Provide the [x, y] coordinate of the cell's center where the given text is located.  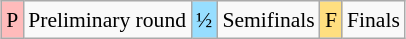
F [331, 20]
Finals [374, 20]
½ [204, 20]
Semifinals [268, 20]
P [12, 20]
Preliminary round [107, 20]
